Scan for the cell matching the given text and deliver its [x, y] coordinate at center. 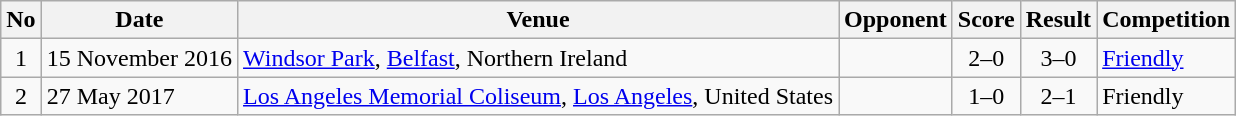
Opponent [896, 20]
Score [986, 20]
1–0 [986, 96]
Venue [538, 20]
Result [1058, 20]
15 November 2016 [139, 58]
No [21, 20]
Los Angeles Memorial Coliseum, Los Angeles, United States [538, 96]
3–0 [1058, 58]
1 [21, 58]
Competition [1166, 20]
2–0 [986, 58]
27 May 2017 [139, 96]
Windsor Park, Belfast, Northern Ireland [538, 58]
Date [139, 20]
2–1 [1058, 96]
2 [21, 96]
